Capture the cell that displays the provided text and extract its [X, Y] central coordinate. 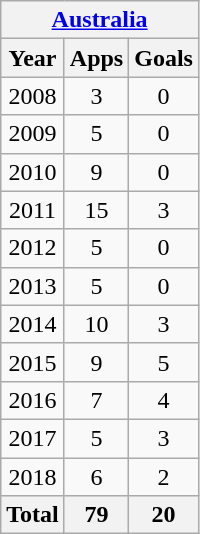
Total [33, 515]
79 [96, 515]
2 [164, 477]
10 [96, 324]
2013 [33, 286]
15 [96, 210]
2017 [33, 438]
Apps [96, 58]
2008 [33, 96]
Australia [100, 20]
20 [164, 515]
Goals [164, 58]
7 [96, 400]
2015 [33, 362]
2014 [33, 324]
6 [96, 477]
2012 [33, 248]
2016 [33, 400]
2010 [33, 172]
2018 [33, 477]
4 [164, 400]
2011 [33, 210]
2009 [33, 134]
Year [33, 58]
